Identify which cell holds the provided text, then report its [x, y] central coordinate. 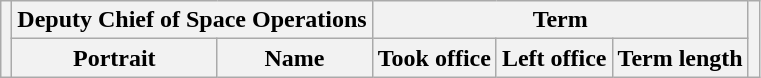
Portrait [114, 58]
Took office [434, 58]
Left office [554, 58]
Term length [680, 58]
Deputy Chief of Space Operations [192, 20]
Name [294, 58]
Term [560, 20]
